Search for the cell housing the specified text and yield its [x, y] center coordinate. 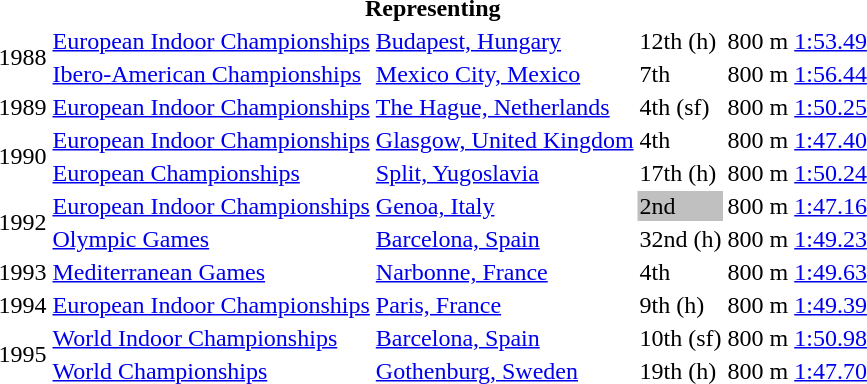
9th (h) [680, 305]
7th [680, 74]
Genoa, Italy [504, 206]
17th (h) [680, 173]
Paris, France [504, 305]
Split, Yugoslavia [504, 173]
World Indoor Championships [211, 338]
10th (sf) [680, 338]
12th (h) [680, 41]
32nd (h) [680, 239]
The Hague, Netherlands [504, 107]
2nd [680, 206]
Ibero-American Championships [211, 74]
Glasgow, United Kingdom [504, 140]
Budapest, Hungary [504, 41]
Mediterranean Games [211, 272]
Olympic Games [211, 239]
4th (sf) [680, 107]
Mexico City, Mexico [504, 74]
Narbonne, France [504, 272]
European Championships [211, 173]
